Output the [X, Y] coordinate of the center of the cell containing the given text.  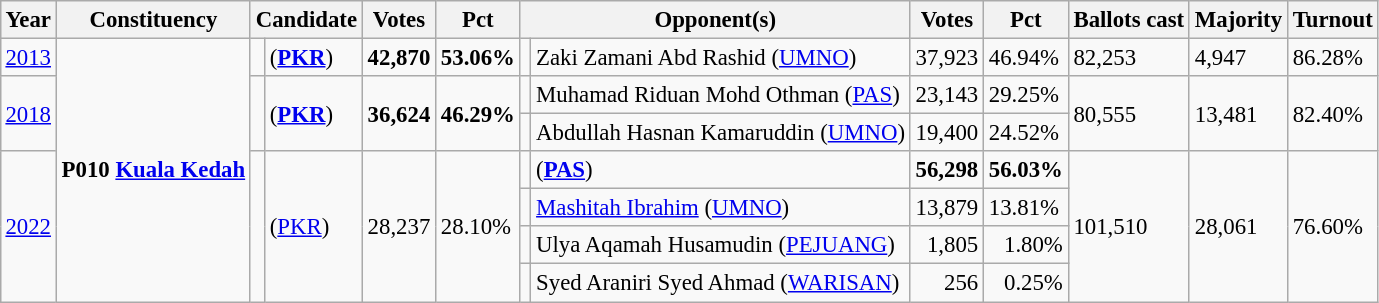
Year [28, 20]
24.52% [1026, 133]
13,879 [946, 208]
Constituency [153, 20]
101,510 [1128, 226]
13,481 [1238, 114]
56,298 [946, 170]
256 [946, 283]
Candidate [306, 20]
Abdullah Hasnan Kamaruddin (UMNO) [720, 133]
53.06% [478, 57]
2018 [28, 114]
13.81% [1026, 208]
19,400 [946, 133]
28.10% [478, 226]
42,870 [398, 57]
23,143 [946, 95]
P010 Kuala Kedah [153, 170]
86.28% [1332, 57]
56.03% [1026, 170]
Majority [1238, 20]
Zaki Zamani Abd Rashid (UMNO) [720, 57]
1.80% [1026, 245]
Syed Araniri Syed Ahmad (WARISAN) [720, 283]
0.25% [1026, 283]
2022 [28, 226]
37,923 [946, 57]
29.25% [1026, 95]
Mashitah Ibrahim (UMNO) [720, 208]
82,253 [1128, 57]
Ulya Aqamah Husamudin (PEJUANG) [720, 245]
76.60% [1332, 226]
80,555 [1128, 114]
(PAS) [720, 170]
Turnout [1332, 20]
4,947 [1238, 57]
Ballots cast [1128, 20]
Muhamad Riduan Mohd Othman (PAS) [720, 95]
28,061 [1238, 226]
2013 [28, 57]
36,624 [398, 114]
82.40% [1332, 114]
28,237 [398, 226]
1,805 [946, 245]
46.94% [1026, 57]
Opponent(s) [715, 20]
46.29% [478, 114]
